From the cell containing the given text, extract its center point as [x, y] coordinate. 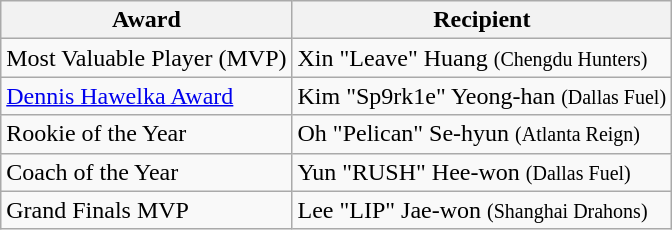
Dennis Hawelka Award [146, 96]
Most Valuable Player (MVP) [146, 58]
Grand Finals MVP [146, 210]
Xin "Leave" Huang (Chengdu Hunters) [482, 58]
Rookie of the Year [146, 134]
Award [146, 20]
Coach of the Year [146, 172]
Recipient [482, 20]
Yun "RUSH" Hee-won (Dallas Fuel) [482, 172]
Kim "Sp9rk1e" Yeong-han (Dallas Fuel) [482, 96]
Lee "LIP" Jae-won (Shanghai Drahons) [482, 210]
Oh "Pelican" Se-hyun (Atlanta Reign) [482, 134]
